Return the [X, Y] coordinate for the center point of the cell that contains the specified text.  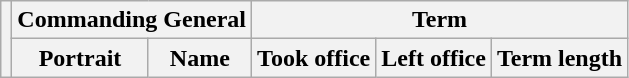
Left office [434, 58]
Term [440, 20]
Portrait [80, 58]
Commanding General [132, 20]
Term length [559, 58]
Took office [314, 58]
Name [200, 58]
